Locate the cell with the specified text and output its [x, y] center coordinate. 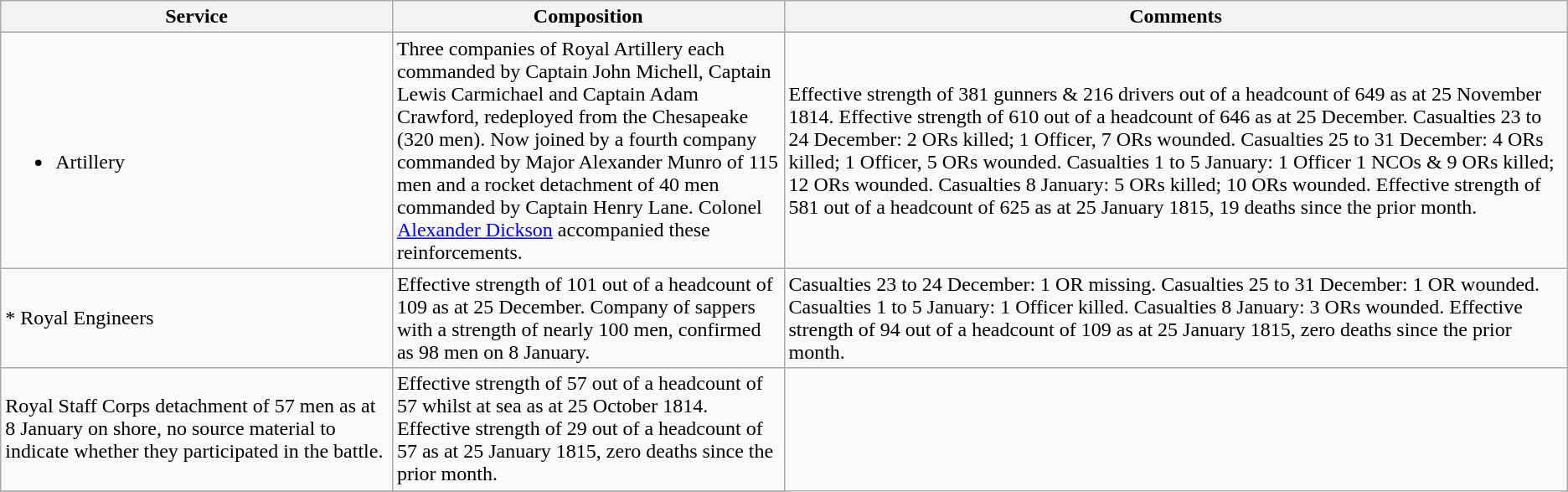
* Royal Engineers [197, 319]
Comments [1176, 17]
Service [197, 17]
Composition [588, 17]
Artillery [197, 151]
Royal Staff Corps detachment of 57 men as at 8 January on shore, no source material to indicate whether they participated in the battle. [197, 429]
